Identify which cell holds the provided text, then report its (X, Y) central coordinate. 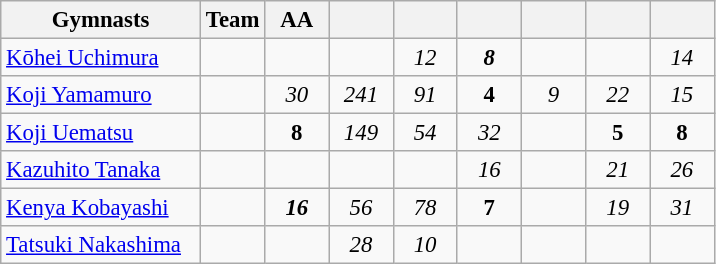
4 (489, 95)
7 (489, 208)
31 (682, 208)
Koji Yamamuro (101, 95)
26 (682, 170)
28 (361, 245)
Kenya Kobayashi (101, 208)
9 (553, 95)
54 (425, 133)
Tatsuki Nakashima (101, 245)
56 (361, 208)
14 (682, 58)
19 (618, 208)
Kōhei Uchimura (101, 58)
30 (297, 95)
78 (425, 208)
10 (425, 245)
Gymnasts (101, 20)
Kazuhito Tanaka (101, 170)
15 (682, 95)
22 (618, 95)
12 (425, 58)
21 (618, 170)
Team (232, 20)
91 (425, 95)
241 (361, 95)
32 (489, 133)
5 (618, 133)
Koji Uematsu (101, 133)
149 (361, 133)
AA (297, 20)
